Return the (X, Y) coordinate for the center point of the cell that contains the specified text.  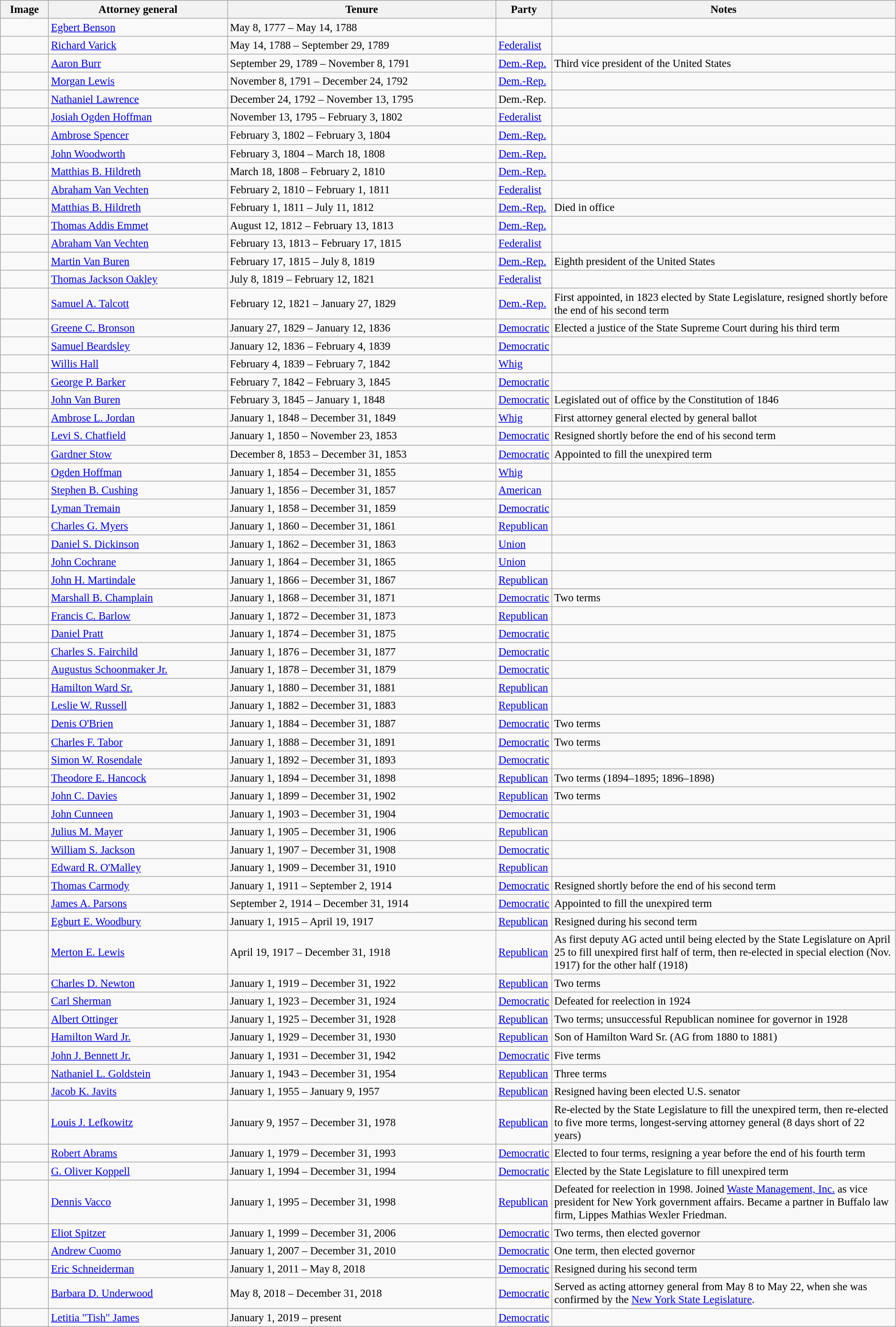
May 8, 1777 – May 14, 1788 (362, 28)
Samuel Beardsley (138, 346)
Son of Hamilton Ward Sr. (AG from 1880 to 1881) (723, 1038)
January 1, 1903 – December 31, 1904 (362, 814)
George P. Barker (138, 382)
January 1, 1931 – December 31, 1942 (362, 1055)
Two terms (1894–1895; 1896–1898) (723, 778)
January 1, 1979 – December 31, 1993 (362, 1153)
John Cunneen (138, 814)
January 1, 1925 – December 31, 1928 (362, 1019)
Lyman Tremain (138, 508)
Tenure (362, 10)
Levi S. Chatfield (138, 436)
January 27, 1829 – January 12, 1836 (362, 328)
September 2, 1914 – December 31, 1914 (362, 904)
January 1, 1876 – December 31, 1877 (362, 652)
Elected to four terms, resigning a year before the end of his fourth term (723, 1153)
Marshall B. Champlain (138, 598)
January 1, 1854 – December 31, 1855 (362, 472)
Josiah Ogden Hoffman (138, 117)
February 3, 1804 – March 18, 1808 (362, 154)
February 7, 1842 – February 3, 1845 (362, 382)
Thomas Addis Emmet (138, 225)
January 1, 1856 – December 31, 1857 (362, 490)
John C. Davies (138, 796)
Image (25, 10)
January 1, 1909 – December 31, 1910 (362, 868)
January 1, 1850 – November 23, 1853 (362, 436)
January 1, 1874 – December 31, 1875 (362, 634)
Edward R. O'Malley (138, 868)
One term, then elected governor (723, 1251)
G. Oliver Koppell (138, 1171)
Eighth president of the United States (723, 261)
Served as acting attorney general from May 8 to May 22, when she was confirmed by the New York State Legislature. (723, 1294)
Daniel Pratt (138, 634)
Eliot Spitzer (138, 1233)
January 1, 1995 – December 31, 1998 (362, 1202)
Albert Ottinger (138, 1019)
February 4, 1839 – February 7, 1842 (362, 364)
May 14, 1788 – September 29, 1789 (362, 45)
Thomas Jackson Oakley (138, 279)
January 1, 1892 – December 31, 1893 (362, 760)
Aaron Burr (138, 64)
April 19, 1917 – December 31, 1918 (362, 952)
January 1, 1907 – December 31, 1908 (362, 850)
January 1, 1888 – December 31, 1891 (362, 742)
Defeated for reelection in 1924 (723, 1001)
Francis C. Barlow (138, 616)
January 1, 2011 – May 8, 2018 (362, 1269)
Louis J. Lefkowitz (138, 1122)
Five terms (723, 1055)
January 1, 1929 – December 31, 1930 (362, 1038)
January 1, 1878 – December 31, 1879 (362, 670)
January 1, 1955 – January 9, 1957 (362, 1091)
Ogden Hoffman (138, 472)
James A. Parsons (138, 904)
January 1, 1848 – December 31, 1849 (362, 418)
January 1, 1894 – December 31, 1898 (362, 778)
Barbara D. Underwood (138, 1294)
Attorney general (138, 10)
Two terms; unsuccessful Republican nominee for governor in 1928 (723, 1019)
January 9, 1957 – December 31, 1978 (362, 1122)
Leslie W. Russell (138, 706)
John Cochrane (138, 562)
January 1, 1858 – December 31, 1859 (362, 508)
February 3, 1802 – February 3, 1804 (362, 135)
Robert Abrams (138, 1153)
Jacob K. Javits (138, 1091)
January 1, 1919 – December 31, 1922 (362, 984)
Charles G. Myers (138, 526)
Nathaniel Lawrence (138, 100)
February 2, 1810 – February 1, 1811 (362, 189)
Two terms, then elected governor (723, 1233)
January 1, 1868 – December 31, 1871 (362, 598)
Elected by the State Legislature to fill unexpired term (723, 1171)
Stephen B. Cushing (138, 490)
Augustus Schoonmaker Jr. (138, 670)
Legislated out of office by the Constitution of 1846 (723, 400)
March 18, 1808 – February 2, 1810 (362, 171)
Charles S. Fairchild (138, 652)
January 1, 1860 – December 31, 1861 (362, 526)
Thomas Carmody (138, 885)
Andrew Cuomo (138, 1251)
January 1, 1994 – December 31, 1994 (362, 1171)
Resigned having been elected U.S. senator (723, 1091)
Denis O'Brien (138, 724)
January 1, 1905 – December 31, 1906 (362, 832)
American (524, 490)
Merton E. Lewis (138, 952)
Charles F. Tabor (138, 742)
Nathaniel L. Goldstein (138, 1073)
Martin Van Buren (138, 261)
January 1, 1943 – December 31, 1954 (362, 1073)
January 1, 1911 – September 2, 1914 (362, 885)
John Woodworth (138, 154)
January 1, 1923 – December 31, 1924 (362, 1001)
Simon W. Rosendale (138, 760)
Samuel A. Talcott (138, 303)
Third vice president of the United States (723, 64)
February 12, 1821 – January 27, 1829 (362, 303)
Elected a justice of the State Supreme Court during his third term (723, 328)
Julius M. Mayer (138, 832)
January 1, 1899 – December 31, 1902 (362, 796)
John H. Martindale (138, 580)
February 1, 1811 – July 11, 1812 (362, 207)
January 1, 1999 – December 31, 2006 (362, 1233)
William S. Jackson (138, 850)
Carl Sherman (138, 1001)
December 24, 1792 – November 13, 1795 (362, 100)
November 13, 1795 – February 3, 1802 (362, 117)
January 12, 1836 – February 4, 1839 (362, 346)
January 1, 1862 – December 31, 1863 (362, 544)
Party (524, 10)
Gardner Stow (138, 454)
January 1, 2019 – present (362, 1318)
Three terms (723, 1073)
January 1, 1872 – December 31, 1873 (362, 616)
Eric Schneiderman (138, 1269)
Egburt E. Woodbury (138, 922)
Hamilton Ward Jr. (138, 1038)
May 8, 2018 – December 31, 2018 (362, 1294)
Daniel S. Dickinson (138, 544)
January 1, 1882 – December 31, 1883 (362, 706)
February 3, 1845 – January 1, 1848 (362, 400)
Egbert Benson (138, 28)
Charles D. Newton (138, 984)
Willis Hall (138, 364)
August 12, 1812 – February 13, 1813 (362, 225)
Theodore E. Hancock (138, 778)
January 1, 2007 – December 31, 2010 (362, 1251)
November 8, 1791 – December 24, 1792 (362, 81)
Greene C. Bronson (138, 328)
January 1, 1884 – December 31, 1887 (362, 724)
Died in office (723, 207)
December 8, 1853 – December 31, 1853 (362, 454)
Ambrose L. Jordan (138, 418)
February 17, 1815 – July 8, 1819 (362, 261)
January 1, 1915 – April 19, 1917 (362, 922)
First appointed, in 1823 elected by State Legislature, resigned shortly before the end of his second term (723, 303)
Dennis Vacco (138, 1202)
January 1, 1866 – December 31, 1867 (362, 580)
February 13, 1813 – February 17, 1815 (362, 243)
September 29, 1789 – November 8, 1791 (362, 64)
Richard Varick (138, 45)
Notes (723, 10)
January 1, 1880 – December 31, 1881 (362, 688)
First attorney general elected by general ballot (723, 418)
Ambrose Spencer (138, 135)
Hamilton Ward Sr. (138, 688)
January 1, 1864 – December 31, 1865 (362, 562)
John J. Bennett Jr. (138, 1055)
Morgan Lewis (138, 81)
John Van Buren (138, 400)
July 8, 1819 – February 12, 1821 (362, 279)
Letitia "Tish" James (138, 1318)
